From the cell containing the given text, extract its center point as [x, y] coordinate. 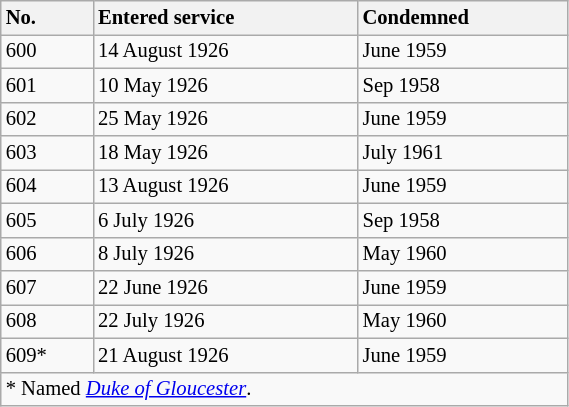
July 1961 [463, 153]
605 [47, 220]
600 [47, 51]
22 July 1926 [226, 321]
6 July 1926 [226, 220]
18 May 1926 [226, 153]
Condemned [463, 17]
25 May 1926 [226, 119]
* Named Duke of Gloucester. [284, 389]
601 [47, 85]
602 [47, 119]
13 August 1926 [226, 186]
22 June 1926 [226, 287]
8 July 1926 [226, 254]
608 [47, 321]
607 [47, 287]
No. [47, 17]
604 [47, 186]
606 [47, 254]
Entered service [226, 17]
603 [47, 153]
21 August 1926 [226, 355]
609* [47, 355]
14 August 1926 [226, 51]
10 May 1926 [226, 85]
